Pinpoint the cell where the given text exists, returning its [x, y] midpoint coordinate. 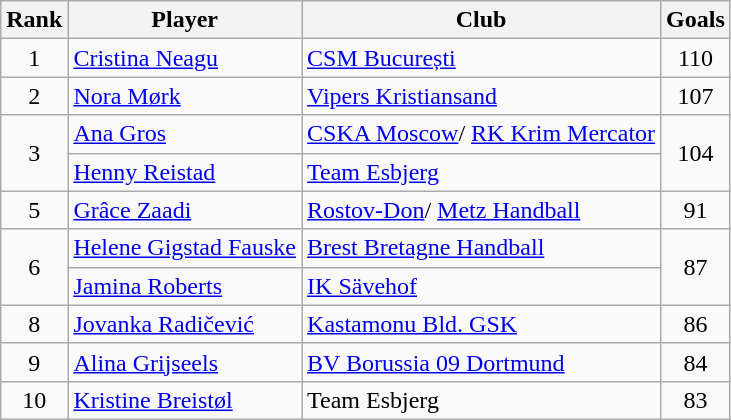
CSKA Moscow/ RK Krim Mercator [482, 134]
107 [696, 96]
BV Borussia 09 Dortmund [482, 362]
83 [696, 400]
3 [34, 153]
84 [696, 362]
Grâce Zaadi [185, 210]
Nora Mørk [185, 96]
Goals [696, 20]
Kristine Breistøl [185, 400]
IK Sävehof [482, 286]
Brest Bretagne Handball [482, 248]
91 [696, 210]
Ana Gros [185, 134]
110 [696, 58]
8 [34, 324]
5 [34, 210]
6 [34, 267]
Player [185, 20]
Cristina Neagu [185, 58]
9 [34, 362]
10 [34, 400]
104 [696, 153]
2 [34, 96]
Jovanka Radičević [185, 324]
Club [482, 20]
Alina Grijseels [185, 362]
86 [696, 324]
CSM București [482, 58]
Jamina Roberts [185, 286]
Helene Gigstad Fauske [185, 248]
1 [34, 58]
87 [696, 267]
Rank [34, 20]
Vipers Kristiansand [482, 96]
Henny Reistad [185, 172]
Rostov-Don/ Metz Handball [482, 210]
Kastamonu Bld. GSK [482, 324]
